Determine the [X, Y] coordinate at the center of the cell enclosing the given text.  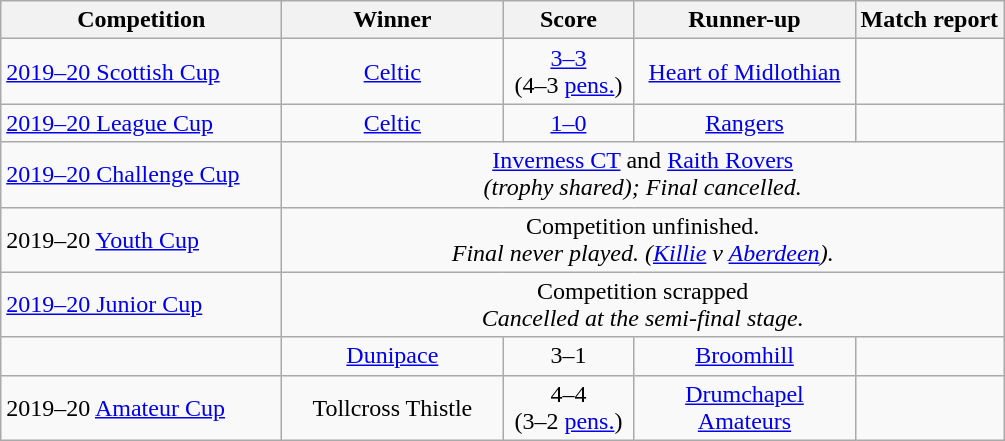
Drumchapel Amateurs [744, 408]
Tollcross Thistle [392, 408]
2019–20 Youth Cup [142, 240]
Runner-up [744, 20]
2019–20 Scottish Cup [142, 72]
1–0 [568, 123]
Score [568, 20]
4–4 (3–2 pens.) [568, 408]
Heart of Midlothian [744, 72]
Winner [392, 20]
2019–20 Amateur Cup [142, 408]
2019–20 League Cup [142, 123]
Competition scrappedCancelled at the semi-final stage. [643, 304]
2019–20 Junior Cup [142, 304]
Inverness CT and Raith Rovers(trophy shared); Final cancelled. [643, 174]
2019–20 Challenge Cup [142, 174]
Rangers [744, 123]
Broomhill [744, 356]
3–3 (4–3 pens.) [568, 72]
Dunipace [392, 356]
Competition [142, 20]
Match report [930, 20]
3–1 [568, 356]
Competition unfinished.Final never played. (Killie v Aberdeen). [643, 240]
